Extract the [x, y] coordinate from the center of the cell holding the provided text.  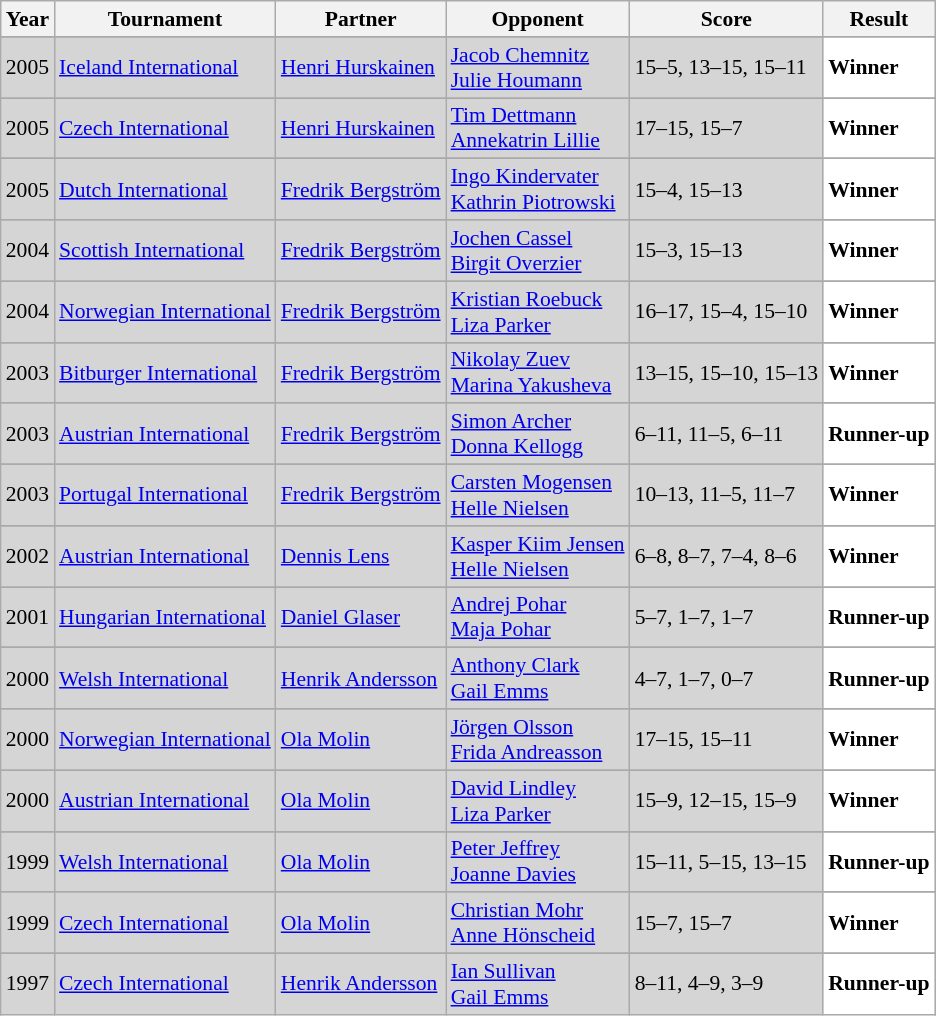
Tournament [165, 19]
Hungarian International [165, 618]
17–15, 15–7 [727, 128]
Peter Jeffrey Joanne Davies [538, 862]
Portugal International [165, 496]
6–11, 11–5, 6–11 [727, 434]
15–11, 5–15, 13–15 [727, 862]
Score [727, 19]
Scottish International [165, 250]
15–3, 15–13 [727, 250]
Kasper Kiim Jensen Helle Nielsen [538, 556]
4–7, 1–7, 0–7 [727, 678]
Dutch International [165, 190]
Andrej Pohar Maja Pohar [538, 618]
Dennis Lens [361, 556]
2001 [28, 618]
Jörgen Olsson Frida Andreasson [538, 740]
6–8, 8–7, 7–4, 8–6 [727, 556]
Bitburger International [165, 372]
Tim Dettmann Annekatrin Lillie [538, 128]
1997 [28, 984]
13–15, 15–10, 15–13 [727, 372]
Anthony Clark Gail Emms [538, 678]
17–15, 15–11 [727, 740]
15–5, 13–15, 15–11 [727, 68]
Ingo Kindervater Kathrin Piotrowski [538, 190]
Partner [361, 19]
5–7, 1–7, 1–7 [727, 618]
Result [878, 19]
Jacob Chemnitz Julie Houmann [538, 68]
10–13, 11–5, 11–7 [727, 496]
16–17, 15–4, 15–10 [727, 312]
Nikolay Zuev Marina Yakusheva [538, 372]
Ian Sullivan Gail Emms [538, 984]
15–7, 15–7 [727, 924]
Iceland International [165, 68]
15–9, 12–15, 15–9 [727, 800]
Daniel Glaser [361, 618]
Opponent [538, 19]
Simon Archer Donna Kellogg [538, 434]
15–4, 15–13 [727, 190]
David Lindley Liza Parker [538, 800]
Jochen Cassel Birgit Overzier [538, 250]
8–11, 4–9, 3–9 [727, 984]
Carsten Mogensen Helle Nielsen [538, 496]
Kristian Roebuck Liza Parker [538, 312]
Christian Mohr Anne Hönscheid [538, 924]
2002 [28, 556]
Year [28, 19]
